Return the [X, Y] coordinate for the center point of the cell that contains the specified text.  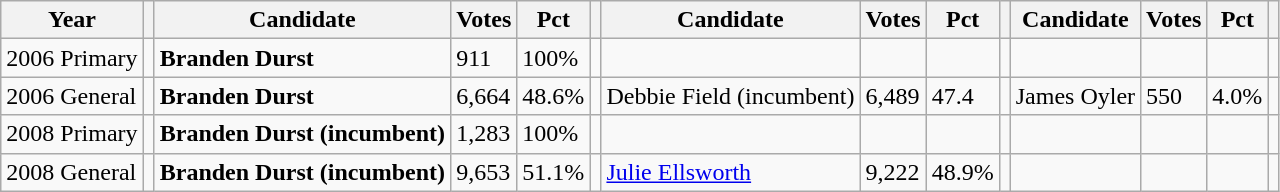
48.6% [554, 96]
2008 Primary [72, 134]
6,489 [893, 96]
9,653 [484, 172]
2006 Primary [72, 58]
51.1% [554, 172]
2006 General [72, 96]
47.4 [962, 96]
9,222 [893, 172]
4.0% [1238, 96]
2008 General [72, 172]
Julie Ellsworth [730, 172]
550 [1174, 96]
1,283 [484, 134]
Year [72, 20]
Debbie Field (incumbent) [730, 96]
James Oyler [1075, 96]
48.9% [962, 172]
6,664 [484, 96]
911 [484, 58]
